Scan for the cell matching the given text and deliver its [x, y] coordinate at center. 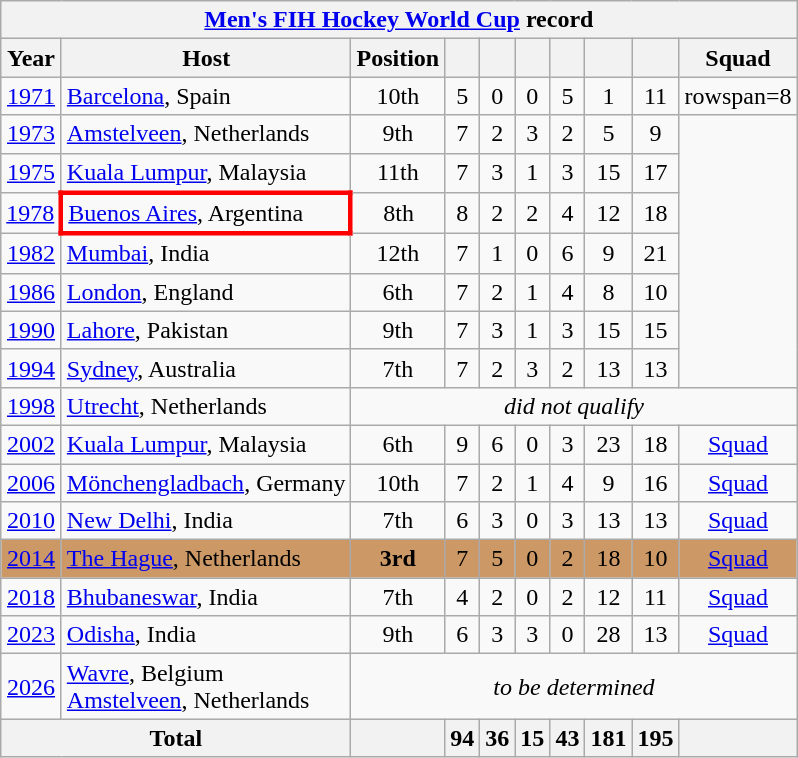
2023 [32, 635]
Buenos Aires, Argentina [206, 214]
8th [398, 214]
195 [656, 738]
181 [608, 738]
94 [462, 738]
16 [656, 483]
17 [656, 173]
23 [608, 444]
to be determined [574, 686]
The Hague, Netherlands [206, 559]
New Delhi, India [206, 521]
2002 [32, 444]
Wavre, Belgium Amstelveen, Netherlands [206, 686]
1971 [32, 96]
did not qualify [574, 406]
Barcelona, Spain [206, 96]
2026 [32, 686]
1973 [32, 134]
Position [398, 58]
London, England [206, 292]
2010 [32, 521]
2006 [32, 483]
Host [206, 58]
Amstelveen, Netherlands [206, 134]
21 [656, 254]
rowspan=8 [738, 96]
Year [32, 58]
2014 [32, 559]
Men's FIH Hockey World Cup record [399, 20]
1994 [32, 368]
3rd [398, 559]
1982 [32, 254]
Odisha, India [206, 635]
Mumbai, India [206, 254]
43 [568, 738]
Utrecht, Netherlands [206, 406]
Total [176, 738]
1990 [32, 330]
Mönchengladbach, Germany [206, 483]
Lahore, Pakistan [206, 330]
Bhubaneswar, India [206, 597]
1975 [32, 173]
28 [608, 635]
36 [498, 738]
12th [398, 254]
1998 [32, 406]
2018 [32, 597]
1986 [32, 292]
11th [398, 173]
Sydney, Australia [206, 368]
1978 [32, 214]
